Search for the cell housing the specified text and yield its [X, Y] center coordinate. 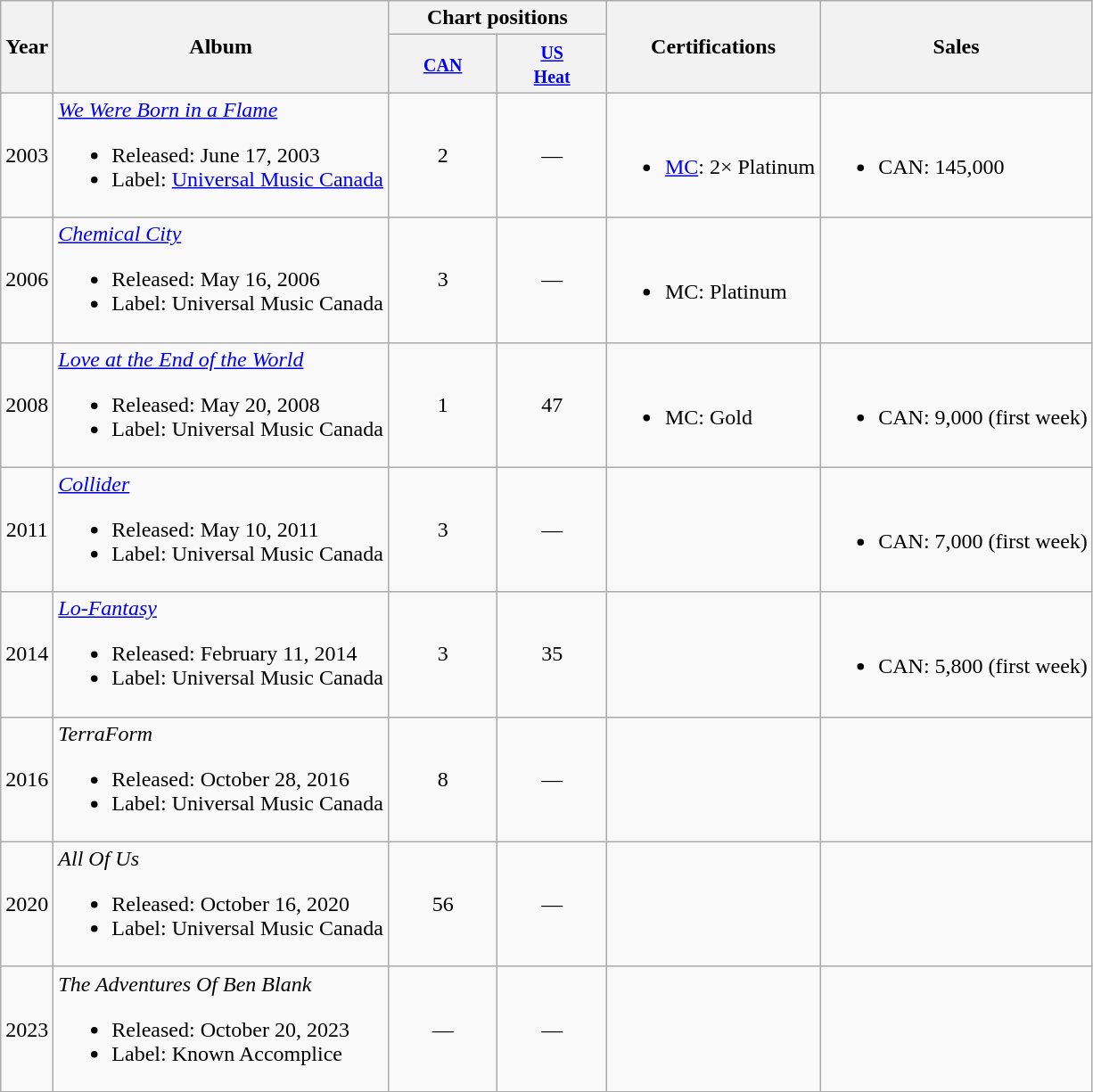
2006 [27, 280]
47 [552, 405]
8 [442, 779]
CAN: 145,000 [957, 155]
All Of UsReleased: October 16, 2020Label: Universal Music Canada [221, 904]
CAN: 5,800 (first week) [957, 654]
2020 [27, 904]
USHeat [552, 64]
56 [442, 904]
Album [221, 46]
2016 [27, 779]
Chart positions [497, 18]
2011 [27, 530]
Love at the End of the WorldReleased: May 20, 2008Label: Universal Music Canada [221, 405]
We Were Born in a FlameReleased: June 17, 2003Label: Universal Music Canada [221, 155]
2014 [27, 654]
MC: Platinum [713, 280]
TerraFormReleased: October 28, 2016Label: Universal Music Canada [221, 779]
MC: Gold [713, 405]
1 [442, 405]
Sales [957, 46]
2 [442, 155]
CAN [442, 64]
Lo-FantasyReleased: February 11, 2014Label: Universal Music Canada [221, 654]
2023 [27, 1029]
2003 [27, 155]
Certifications [713, 46]
The Adventures Of Ben BlankReleased: October 20, 2023Label: Known Accomplice [221, 1029]
ColliderReleased: May 10, 2011Label: Universal Music Canada [221, 530]
35 [552, 654]
CAN: 7,000 (first week) [957, 530]
Year [27, 46]
2008 [27, 405]
CAN: 9,000 (first week) [957, 405]
MC: 2× Platinum [713, 155]
Chemical CityReleased: May 16, 2006Label: Universal Music Canada [221, 280]
